Pinpoint the cell where the given text exists, returning its [x, y] midpoint coordinate. 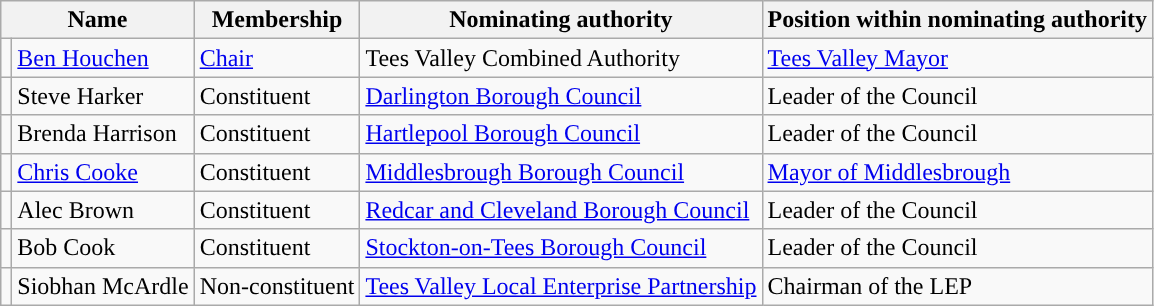
Middlesbrough Borough Council [561, 172]
Tees Valley Combined Authority [561, 58]
Tees Valley Mayor [957, 58]
Nominating authority [561, 20]
Hartlepool Borough Council [561, 134]
Brenda Harrison [103, 134]
Chris Cooke [103, 172]
Mayor of Middlesbrough [957, 172]
Stockton-on-Tees Borough Council [561, 248]
Steve Harker [103, 96]
Alec Brown [103, 210]
Non-constituent [277, 286]
Darlington Borough Council [561, 96]
Name [98, 20]
Tees Valley Local Enterprise Partnership [561, 286]
Siobhan McArdle [103, 286]
Chairman of the LEP [957, 286]
Position within nominating authority [957, 20]
Bob Cook [103, 248]
Chair [277, 58]
Redcar and Cleveland Borough Council [561, 210]
Membership [277, 20]
Ben Houchen [103, 58]
